Locate the cell with the specified text and output its (x, y) center coordinate. 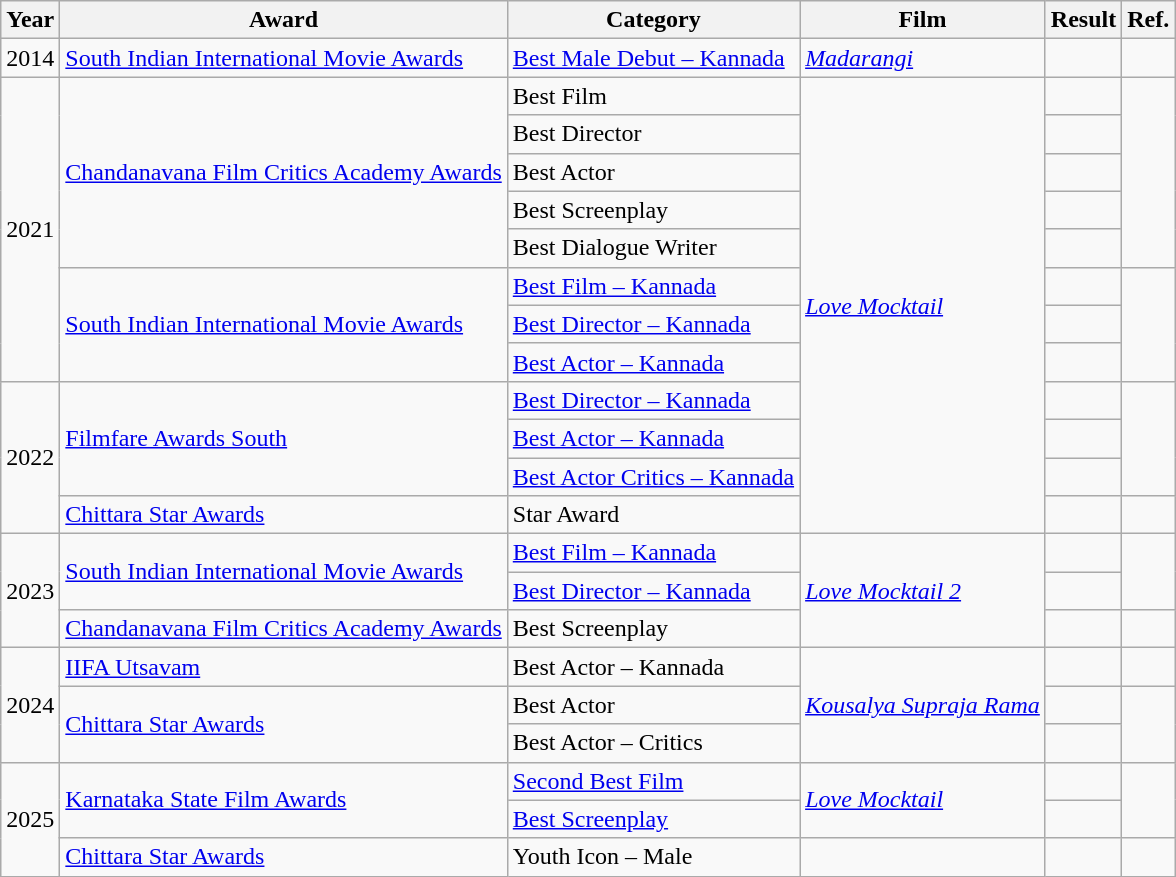
2021 (30, 229)
Best Film (653, 96)
Result (1083, 20)
Year (30, 20)
Best Male Debut – Kannada (653, 58)
Category (653, 20)
Kousalya Supraja Rama (923, 705)
Best Actor – Critics (653, 743)
Best Actor Critics – Kannada (653, 477)
Youth Icon – Male (653, 857)
2024 (30, 705)
2023 (30, 591)
Filmfare Awards South (284, 438)
Karnataka State Film Awards (284, 800)
Best Director (653, 134)
Best Dialogue Writer (653, 248)
Love Mocktail 2 (923, 591)
Film (923, 20)
Ref. (1148, 20)
Madarangi (923, 58)
Award (284, 20)
Second Best Film (653, 781)
IIFA Utsavam (284, 667)
2014 (30, 58)
Star Award (653, 515)
2025 (30, 819)
2022 (30, 457)
